Scan for the cell matching the given text and deliver its (x, y) coordinate at center. 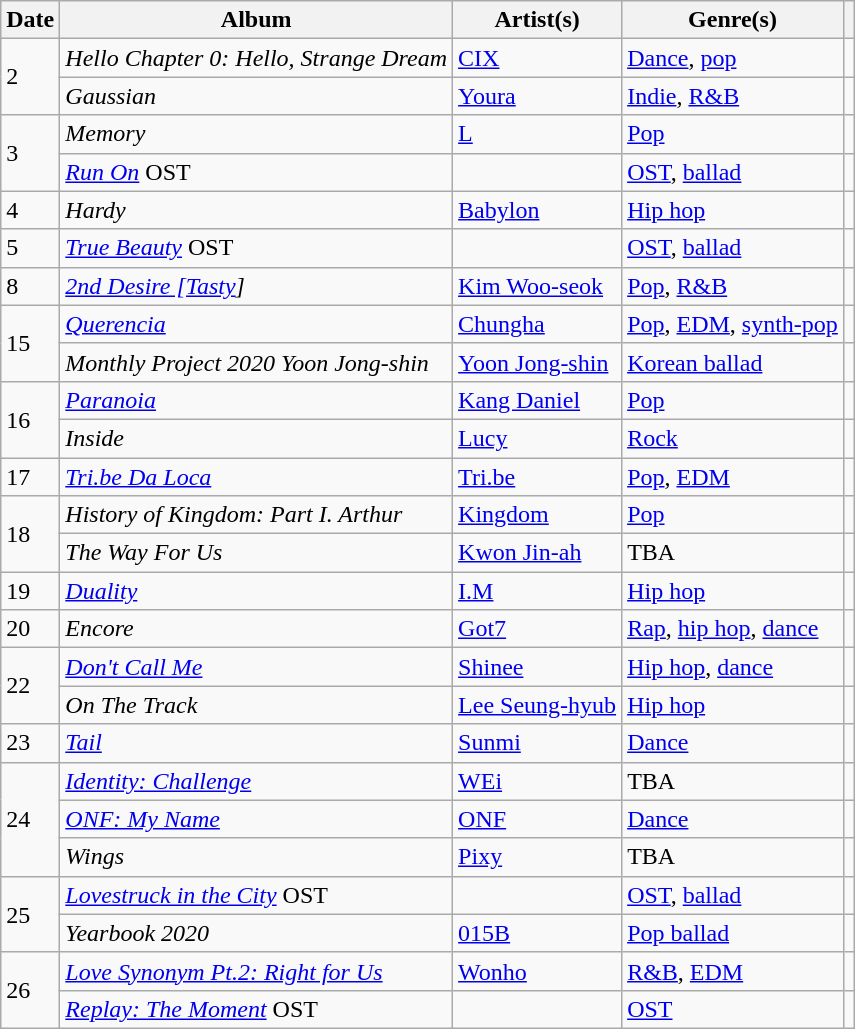
Kim Woo-seok (538, 286)
24 (30, 819)
Run On OST (256, 172)
Korean ballad (733, 362)
Wonho (538, 971)
Paranoia (256, 400)
OST (733, 1009)
History of Kingdom: Part I. Arthur (256, 515)
Yearbook 2020 (256, 933)
26 (30, 990)
Replay: The Moment OST (256, 1009)
Pop ballad (733, 933)
Lucy (538, 438)
CIX (538, 58)
Encore (256, 629)
WEi (538, 781)
Tri.be (538, 477)
Dance, pop (733, 58)
R&B, EDM (733, 971)
Got7 (538, 629)
23 (30, 743)
On The Track (256, 705)
Rap, hip hop, dance (733, 629)
Don't Call Me (256, 667)
Shinee (538, 667)
Wings (256, 857)
8 (30, 286)
Pop, EDM (733, 477)
Querencia (256, 324)
15 (30, 343)
2 (30, 77)
Duality (256, 591)
25 (30, 914)
015B (538, 933)
Pop, EDM, synth-pop (733, 324)
22 (30, 686)
Love Synonym Pt.2: Right for Us (256, 971)
Artist(s) (538, 20)
ONF: My Name (256, 819)
Genre(s) (733, 20)
2nd Desire [Tasty] (256, 286)
Rock (733, 438)
19 (30, 591)
Monthly Project 2020 Yoon Jong-shin (256, 362)
Identity: Challenge (256, 781)
Gaussian (256, 96)
Date (30, 20)
Chungha (538, 324)
Yoon Jong-shin (538, 362)
Lovestruck in the City OST (256, 895)
Babylon (538, 210)
20 (30, 629)
Pop, R&B (733, 286)
Kingdom (538, 515)
Inside (256, 438)
L (538, 134)
4 (30, 210)
Album (256, 20)
Memory (256, 134)
Tail (256, 743)
True Beauty OST (256, 248)
16 (30, 419)
18 (30, 534)
ONF (538, 819)
Pixy (538, 857)
Hardy (256, 210)
Youra (538, 96)
3 (30, 153)
17 (30, 477)
Sunmi (538, 743)
Lee Seung-hyub (538, 705)
Kwon Jin-ah (538, 553)
Tri.be Da Loca (256, 477)
Kang Daniel (538, 400)
I.M (538, 591)
Hip hop, dance (733, 667)
The Way For Us (256, 553)
5 (30, 248)
Indie, R&B (733, 96)
Hello Chapter 0: Hello, Strange Dream (256, 58)
